Return the [x, y] coordinate for the center point of the cell that contains the specified text.  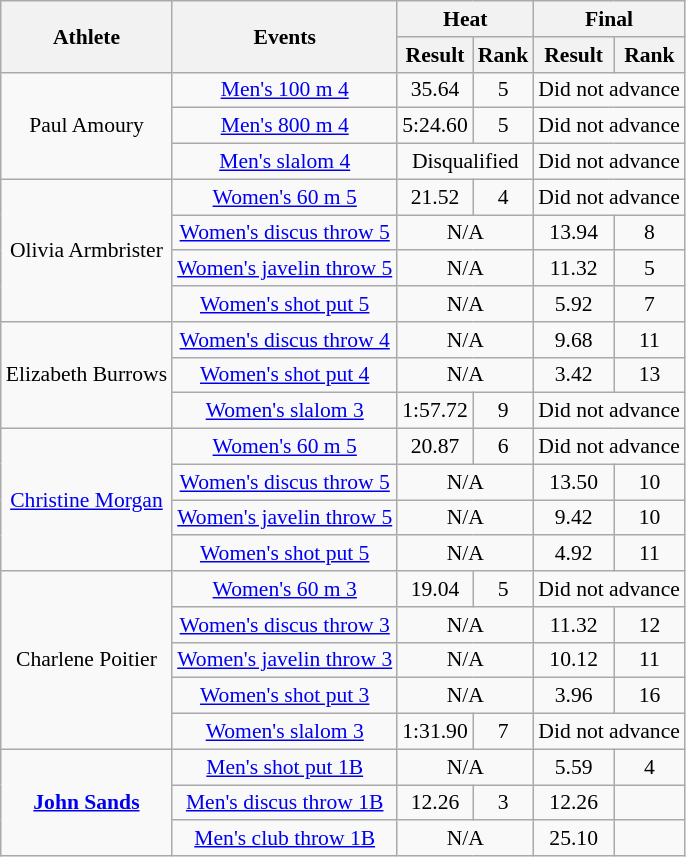
4.92 [574, 554]
Charlene Poitier [86, 660]
Women's shot put 3 [284, 696]
Women's discus throw 3 [284, 625]
21.52 [434, 197]
10.12 [574, 660]
1:31.90 [434, 732]
35.64 [434, 90]
16 [650, 696]
Christine Morgan [86, 500]
1:57.72 [434, 411]
5.92 [574, 304]
9.42 [574, 518]
John Sands [86, 802]
Elizabeth Burrows [86, 376]
13 [650, 375]
12 [650, 625]
Heat [465, 19]
Men's 800 m 4 [284, 126]
9.68 [574, 340]
5:24.60 [434, 126]
Men's slalom 4 [284, 162]
Events [284, 36]
Women's javelin throw 3 [284, 660]
Men's shot put 1B [284, 767]
3.96 [574, 696]
Athlete [86, 36]
9 [504, 411]
3.42 [574, 375]
Men's club throw 1B [284, 839]
Final [609, 19]
5.59 [574, 767]
8 [650, 233]
13.50 [574, 482]
Women's shot put 4 [284, 375]
Disqualified [465, 162]
19.04 [434, 589]
25.10 [574, 839]
13.94 [574, 233]
Women's discus throw 4 [284, 340]
20.87 [434, 447]
6 [504, 447]
Women's 60 m 3 [284, 589]
Men's discus throw 1B [284, 803]
Men's 100 m 4 [284, 90]
3 [504, 803]
Olivia Armbrister [86, 250]
Paul Amoury [86, 126]
